Locate the cell with the specified text and output its (x, y) center coordinate. 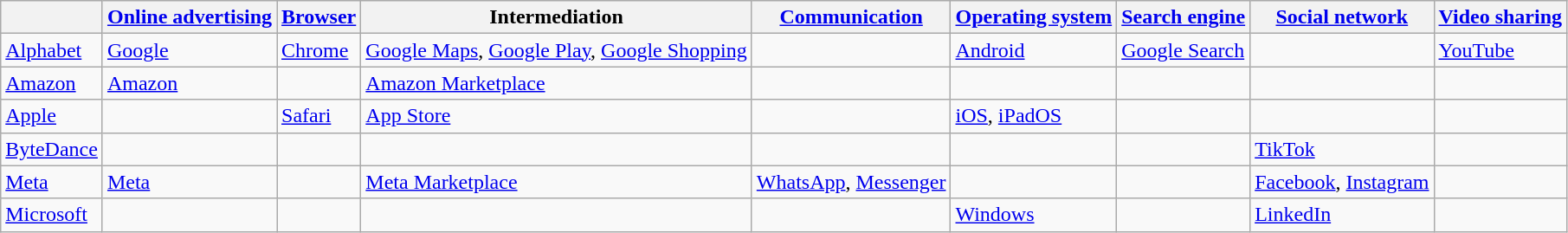
Browser (319, 17)
Amazon Marketplace (557, 83)
Facebook, Instagram (1342, 182)
iOS, iPadOS (1034, 116)
Microsoft (52, 215)
TikTok (1342, 149)
Google Maps, Google Play, Google Shopping (557, 50)
Online advertising (189, 17)
ByteDance (52, 149)
Meta Marketplace (557, 182)
Windows (1034, 215)
App Store (557, 116)
Google (189, 50)
Apple (52, 116)
Safari (319, 116)
Operating system (1034, 17)
Search engine (1184, 17)
Chrome (319, 50)
YouTube (1500, 50)
Android (1034, 50)
Google Search (1184, 50)
Communication (851, 17)
Intermediation (557, 17)
WhatsApp, Messenger (851, 182)
Social network (1342, 17)
LinkedIn (1342, 215)
Alphabet (52, 50)
Video sharing (1500, 17)
